Return the (x, y) coordinate for the center point of the cell that contains the specified text.  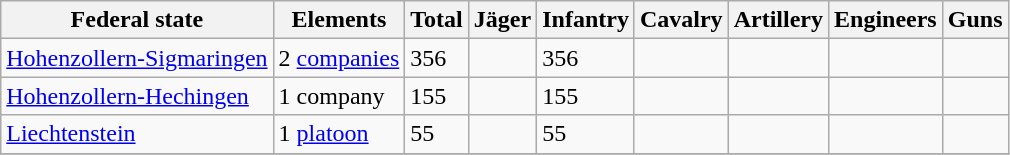
Elements (339, 20)
Engineers (885, 20)
1 platoon (339, 134)
Liechtenstein (137, 134)
Total (437, 20)
Hohenzollern-Sigmaringen (137, 58)
Artillery (778, 20)
2 companies (339, 58)
Federal state (137, 20)
Guns (975, 20)
Jäger (502, 20)
Infantry (586, 20)
Cavalry (681, 20)
1 company (339, 96)
Hohenzollern-Hechingen (137, 96)
